Capture the cell that displays the provided text and extract its [X, Y] central coordinate. 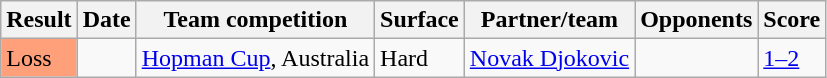
Hard [420, 58]
Score [792, 20]
Partner/team [549, 20]
Opponents [696, 20]
Loss [39, 58]
Hopman Cup, Australia [255, 58]
Result [39, 20]
Date [106, 20]
Surface [420, 20]
1–2 [792, 58]
Novak Djokovic [549, 58]
Team competition [255, 20]
